Output the (x, y) coordinate of the center of the cell containing the given text.  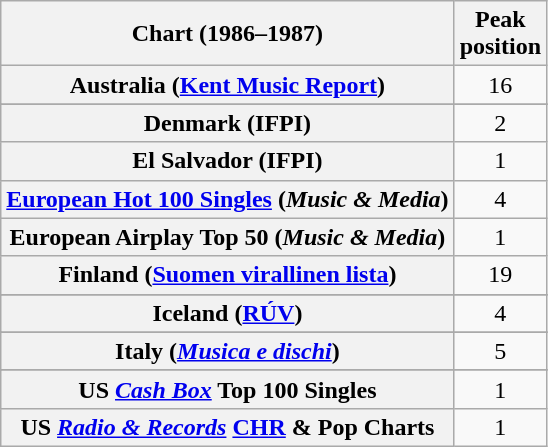
Denmark (IFPI) (228, 123)
Australia (Kent Music Report) (228, 85)
US Radio & Records CHR & Pop Charts (228, 427)
European Hot 100 Singles (Music & Media) (228, 199)
Finland (Suomen virallinen lista) (228, 275)
16 (500, 85)
Peakposition (500, 34)
Chart (1986–1987) (228, 34)
5 (500, 351)
2 (500, 123)
US Cash Box Top 100 Singles (228, 389)
El Salvador (IFPI) (228, 161)
Iceland (RÚV) (228, 313)
Italy (Musica e dischi) (228, 351)
European Airplay Top 50 (Music & Media) (228, 237)
19 (500, 275)
